Extract the [x, y] coordinate from the center of the cell holding the provided text.  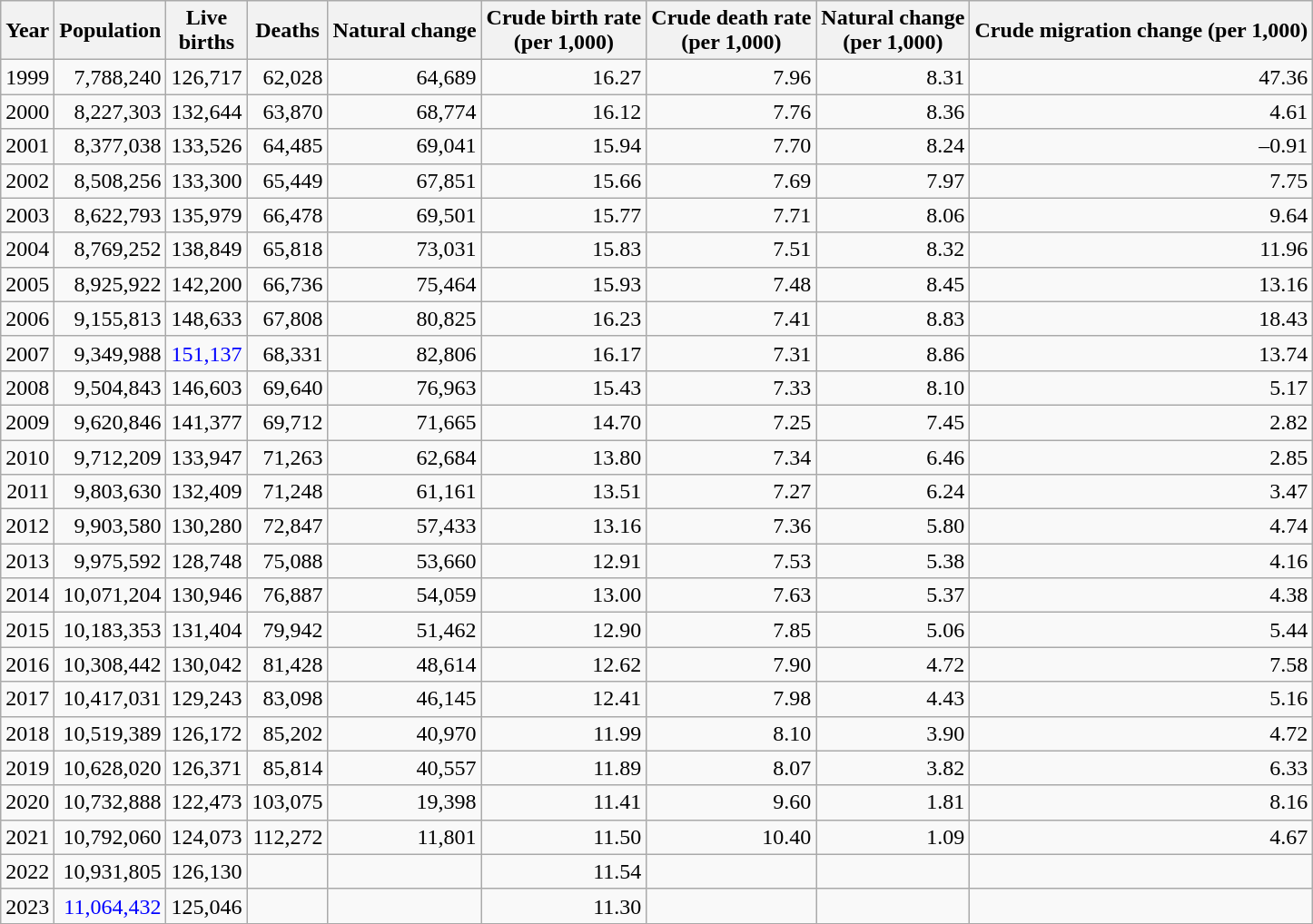
12.62 [564, 664]
4.43 [893, 699]
15.94 [564, 146]
122,473 [207, 802]
Natural change [405, 31]
2.85 [1141, 457]
71,248 [287, 492]
7.58 [1141, 664]
7.33 [732, 388]
72,847 [287, 526]
103,075 [287, 802]
11.99 [564, 733]
Crude birth rate(per 1,000) [564, 31]
8.24 [893, 146]
7,788,240 [111, 77]
9,803,630 [111, 492]
12.91 [564, 561]
11.89 [564, 768]
7.34 [732, 457]
66,736 [287, 284]
7.76 [732, 112]
2022 [27, 871]
15.93 [564, 284]
65,449 [287, 181]
142,200 [207, 284]
7.63 [732, 595]
5.16 [1141, 699]
7.48 [732, 284]
126,717 [207, 77]
2003 [27, 215]
7.69 [732, 181]
7.70 [732, 146]
2019 [27, 768]
54,059 [405, 595]
10,519,389 [111, 733]
8,622,793 [111, 215]
135,979 [207, 215]
62,028 [287, 77]
126,130 [207, 871]
151,137 [207, 353]
40,970 [405, 733]
82,806 [405, 353]
1.81 [893, 802]
7.27 [732, 492]
11.41 [564, 802]
6.24 [893, 492]
8.32 [893, 250]
7.45 [893, 422]
8.31 [893, 77]
85,202 [287, 733]
15.77 [564, 215]
65,818 [287, 250]
9,155,813 [111, 319]
4.38 [1141, 595]
2006 [27, 319]
7.53 [732, 561]
141,377 [207, 422]
9.64 [1141, 215]
8.06 [893, 215]
125,046 [207, 906]
9,620,846 [111, 422]
131,404 [207, 630]
6.33 [1141, 768]
8,377,038 [111, 146]
5.44 [1141, 630]
75,464 [405, 284]
2.82 [1141, 422]
69,041 [405, 146]
9,975,592 [111, 561]
2015 [27, 630]
2023 [27, 906]
3.82 [893, 768]
148,633 [207, 319]
9.60 [732, 802]
5.37 [893, 595]
2009 [27, 422]
15.83 [564, 250]
63,870 [287, 112]
130,280 [207, 526]
11.50 [564, 837]
57,433 [405, 526]
47.36 [1141, 77]
1.09 [893, 837]
16.23 [564, 319]
2018 [27, 733]
146,603 [207, 388]
69,640 [287, 388]
14.70 [564, 422]
4.67 [1141, 837]
5.80 [893, 526]
11.54 [564, 871]
12.90 [564, 630]
61,161 [405, 492]
15.66 [564, 181]
Crude death rate(per 1,000) [732, 31]
4.61 [1141, 112]
5.06 [893, 630]
6.46 [893, 457]
8,925,922 [111, 284]
48,614 [405, 664]
10,308,442 [111, 664]
68,774 [405, 112]
71,263 [287, 457]
132,409 [207, 492]
126,172 [207, 733]
12.41 [564, 699]
76,963 [405, 388]
Population [111, 31]
83,098 [287, 699]
10,628,020 [111, 768]
138,849 [207, 250]
2021 [27, 837]
2012 [27, 526]
8,769,252 [111, 250]
10,732,888 [111, 802]
10,792,060 [111, 837]
–0.91 [1141, 146]
7.98 [732, 699]
16.27 [564, 77]
2005 [27, 284]
51,462 [405, 630]
133,947 [207, 457]
7.51 [732, 250]
62,684 [405, 457]
11.96 [1141, 250]
2017 [27, 699]
15.43 [564, 388]
79,942 [287, 630]
2004 [27, 250]
9,903,580 [111, 526]
16.12 [564, 112]
18.43 [1141, 319]
Year [27, 31]
130,946 [207, 595]
13.74 [1141, 353]
1999 [27, 77]
73,031 [405, 250]
Natural change(per 1,000) [893, 31]
Livebirths [207, 31]
7.97 [893, 181]
133,526 [207, 146]
132,644 [207, 112]
13.51 [564, 492]
4.16 [1141, 561]
40,557 [405, 768]
7.31 [732, 353]
7.71 [732, 215]
8.16 [1141, 802]
2001 [27, 146]
64,689 [405, 77]
67,808 [287, 319]
2020 [27, 802]
7.85 [732, 630]
2013 [27, 561]
8.45 [893, 284]
Crude migration change (per 1,000) [1141, 31]
2008 [27, 388]
8.83 [893, 319]
64,485 [287, 146]
128,748 [207, 561]
11,801 [405, 837]
3.90 [893, 733]
68,331 [287, 353]
85,814 [287, 768]
13.00 [564, 595]
69,712 [287, 422]
7.25 [732, 422]
11.30 [564, 906]
112,272 [287, 837]
8.86 [893, 353]
81,428 [287, 664]
7.90 [732, 664]
2011 [27, 492]
8.07 [732, 768]
11,064,432 [111, 906]
16.17 [564, 353]
8.36 [893, 112]
133,300 [207, 181]
9,712,209 [111, 457]
67,851 [405, 181]
13.80 [564, 457]
124,073 [207, 837]
69,501 [405, 215]
10,071,204 [111, 595]
7.96 [732, 77]
19,398 [405, 802]
46,145 [405, 699]
2016 [27, 664]
76,887 [287, 595]
2010 [27, 457]
75,088 [287, 561]
3.47 [1141, 492]
10,931,805 [111, 871]
5.38 [893, 561]
80,825 [405, 319]
4.74 [1141, 526]
8,508,256 [111, 181]
2002 [27, 181]
2014 [27, 595]
2000 [27, 112]
126,371 [207, 768]
71,665 [405, 422]
7.36 [732, 526]
66,478 [287, 215]
2007 [27, 353]
130,042 [207, 664]
9,504,843 [111, 388]
9,349,988 [111, 353]
10,183,353 [111, 630]
10.40 [732, 837]
8,227,303 [111, 112]
53,660 [405, 561]
7.41 [732, 319]
Deaths [287, 31]
129,243 [207, 699]
5.17 [1141, 388]
7.75 [1141, 181]
10,417,031 [111, 699]
